Provide the [x, y] coordinate of the cell's center where the given text is located.  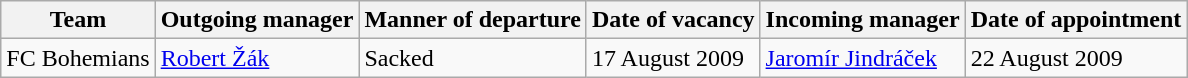
FC Bohemians [78, 58]
Date of vacancy [673, 20]
Incoming manager [862, 20]
17 August 2009 [673, 58]
Team [78, 20]
Outgoing manager [257, 20]
Date of appointment [1076, 20]
22 August 2009 [1076, 58]
Manner of departure [472, 20]
Jaromír Jindráček [862, 58]
Sacked [472, 58]
Robert Žák [257, 58]
